Provide the [X, Y] coordinate of the cell's center where the given text is located.  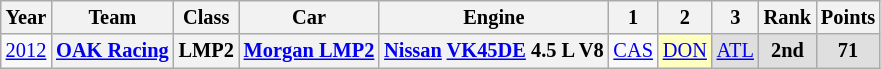
71 [848, 51]
OAK Racing [112, 51]
DON [685, 51]
2 [685, 17]
ATL [736, 51]
Class [206, 17]
CAS [634, 51]
Team [112, 17]
Year [26, 17]
2012 [26, 51]
LMP2 [206, 51]
Points [848, 17]
2nd [788, 51]
Engine [494, 17]
Car [309, 17]
3 [736, 17]
Nissan VK45DE 4.5 L V8 [494, 51]
Morgan LMP2 [309, 51]
1 [634, 17]
Rank [788, 17]
